Pinpoint the cell where the given text exists, returning its [X, Y] midpoint coordinate. 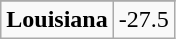
-27.5 [144, 20]
Louisiana [57, 20]
